Extract the [X, Y] coordinate from the center of the cell holding the provided text.  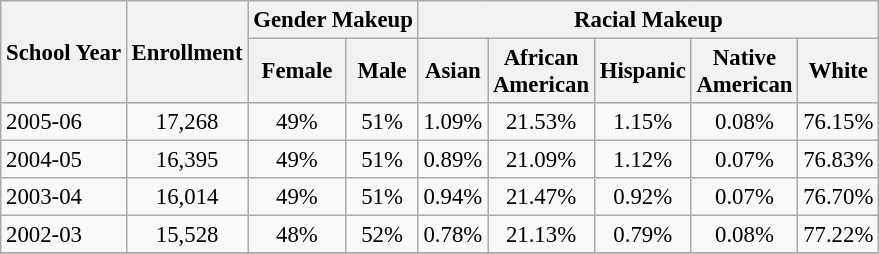
0.79% [642, 235]
16,014 [187, 197]
1.09% [452, 122]
2002-03 [64, 235]
52% [382, 235]
21.47% [542, 197]
Female [297, 72]
1.12% [642, 160]
African American [542, 72]
White [838, 72]
Asian [452, 72]
0.92% [642, 197]
2005-06 [64, 122]
Male [382, 72]
Racial Makeup [648, 20]
76.83% [838, 160]
1.15% [642, 122]
0.78% [452, 235]
Enrollment [187, 52]
21.09% [542, 160]
0.94% [452, 197]
16,395 [187, 160]
15,528 [187, 235]
17,268 [187, 122]
48% [297, 235]
Hispanic [642, 72]
77.22% [838, 235]
2003-04 [64, 197]
Gender Makeup [333, 20]
21.53% [542, 122]
76.70% [838, 197]
School Year [64, 52]
76.15% [838, 122]
2004-05 [64, 160]
0.89% [452, 160]
21.13% [542, 235]
Native American [744, 72]
